Provide the (x, y) coordinate of the cell's center where the given text is located.  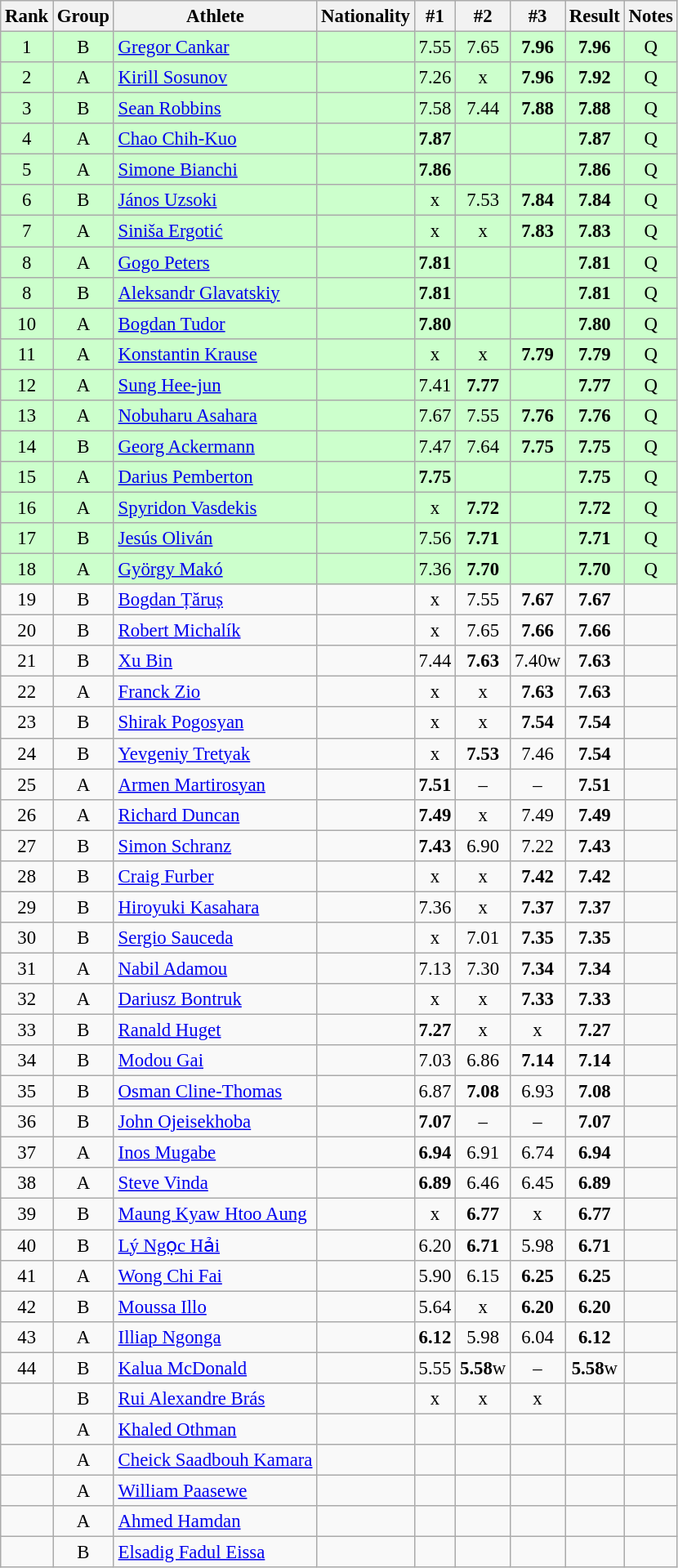
Franck Zio (215, 692)
7.47 (435, 446)
Nobuharu Asahara (215, 416)
1 (27, 47)
Steve Vinda (215, 1184)
29 (27, 907)
39 (27, 1214)
23 (27, 723)
Robert Michalík (215, 631)
Athlete (215, 16)
7.92 (595, 78)
Darius Pemberton (215, 477)
33 (27, 1030)
38 (27, 1184)
7 (27, 231)
Osman Cline-Thomas (215, 1092)
Spyridon Vasdekis (215, 507)
Moussa Illo (215, 1307)
#3 (537, 16)
Cheick Saadbouh Kamara (215, 1460)
Armen Martirosyan (215, 784)
Rui Alexandre Brás (215, 1399)
7.13 (435, 968)
6.93 (537, 1092)
26 (27, 815)
7.03 (435, 1061)
37 (27, 1153)
36 (27, 1122)
Ahmed Hamdan (215, 1521)
15 (27, 477)
Kalua McDonald (215, 1368)
41 (27, 1275)
Simone Bianchi (215, 170)
28 (27, 877)
3 (27, 109)
#2 (484, 16)
27 (27, 846)
7.41 (435, 385)
John Ojeisekhoba (215, 1122)
14 (27, 446)
Illiap Ngonga (215, 1337)
35 (27, 1092)
7.30 (484, 968)
6.87 (435, 1092)
Chao Chih-Kuo (215, 139)
Nationality (366, 16)
6.46 (484, 1184)
6.45 (537, 1184)
Elsadig Fadul Eissa (215, 1552)
Dariusz Bontruk (215, 999)
31 (27, 968)
19 (27, 600)
6 (27, 200)
Sean Robbins (215, 109)
Maung Kyaw Htoo Aung (215, 1214)
7.22 (537, 846)
Aleksandr Glavatskiy (215, 293)
Result (595, 16)
2 (27, 78)
7.01 (484, 938)
György Makó (215, 570)
7.64 (484, 446)
Shirak Pogosyan (215, 723)
Sergio Sauceda (215, 938)
Yevgeniy Tretyak (215, 753)
Gregor Cankar (215, 47)
Kirill Sosunov (215, 78)
7.56 (435, 538)
7.40w (537, 661)
Bogdan Tudor (215, 324)
44 (27, 1368)
40 (27, 1245)
5 (27, 170)
Rank (27, 16)
6.74 (537, 1153)
10 (27, 324)
Modou Gai (215, 1061)
4 (27, 139)
22 (27, 692)
7.46 (537, 753)
Georg Ackermann (215, 446)
7.26 (435, 78)
25 (27, 784)
Jesús Oliván (215, 538)
24 (27, 753)
6.86 (484, 1061)
Simon Schranz (215, 846)
6.15 (484, 1275)
11 (27, 354)
Richard Duncan (215, 815)
Lý Ngọc Hải (215, 1245)
Gogo Peters (215, 262)
#1 (435, 16)
6.91 (484, 1153)
32 (27, 999)
Wong Chi Fai (215, 1275)
János Uzsoki (215, 200)
Hiroyuki Kasahara (215, 907)
21 (27, 661)
5.55 (435, 1368)
13 (27, 416)
7.58 (435, 109)
Konstantin Krause (215, 354)
Ranald Huget (215, 1030)
20 (27, 631)
Nabil Adamou (215, 968)
Group (83, 16)
16 (27, 507)
Inos Mugabe (215, 1153)
5.64 (435, 1307)
34 (27, 1061)
Craig Furber (215, 877)
30 (27, 938)
43 (27, 1337)
William Paasewe (215, 1490)
Siniša Ergotić (215, 231)
5.90 (435, 1275)
6.04 (537, 1337)
Bogdan Țăruș (215, 600)
6.90 (484, 846)
17 (27, 538)
Sung Hee-jun (215, 385)
42 (27, 1307)
Khaled Othman (215, 1429)
18 (27, 570)
Notes (650, 16)
Xu Bin (215, 661)
12 (27, 385)
